Find where the given text appears and provide that cell's center as [x, y] coordinate. 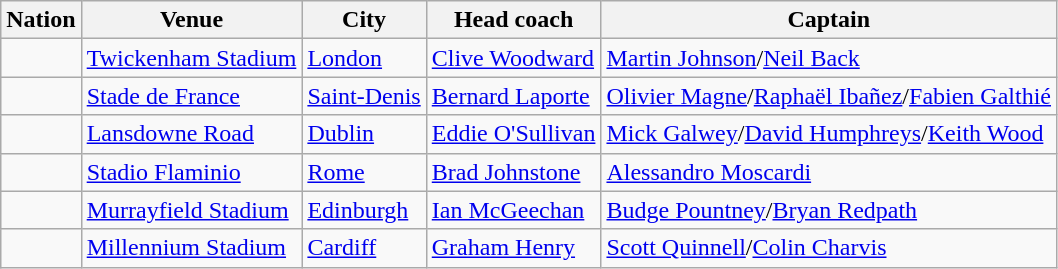
Martin Johnson/Neil Back [829, 58]
Lansdowne Road [192, 134]
Captain [829, 20]
Mick Galwey/David Humphreys/Keith Wood [829, 134]
Alessandro Moscardi [829, 172]
Ian McGeechan [514, 210]
Eddie O'Sullivan [514, 134]
Saint-Denis [364, 96]
Cardiff [364, 248]
City [364, 20]
Olivier Magne/Raphaël Ibañez/Fabien Galthié [829, 96]
Budge Pountney/Bryan Redpath [829, 210]
Head coach [514, 20]
Stade de France [192, 96]
Bernard Laporte [514, 96]
Nation [41, 20]
Millennium Stadium [192, 248]
Stadio Flaminio [192, 172]
London [364, 58]
Rome [364, 172]
Edinburgh [364, 210]
Twickenham Stadium [192, 58]
Murrayfield Stadium [192, 210]
Clive Woodward [514, 58]
Scott Quinnell/Colin Charvis [829, 248]
Graham Henry [514, 248]
Brad Johnstone [514, 172]
Venue [192, 20]
Dublin [364, 134]
